Identify which cell holds the provided text, then report its [X, Y] central coordinate. 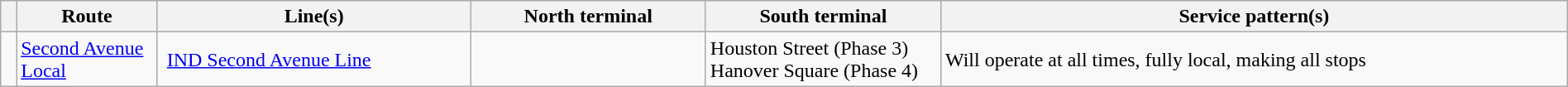
Will operate at all times, fully local, making all stops [1254, 60]
Service pattern(s) [1254, 17]
Second Avenue Local [87, 60]
South terminal [823, 17]
IND Second Avenue Line [314, 60]
Line(s) [314, 17]
Route [87, 17]
North terminal [588, 17]
Houston Street (Phase 3)Hanover Square (Phase 4) [823, 60]
